Locate the cell with the specified text and output its (X, Y) center coordinate. 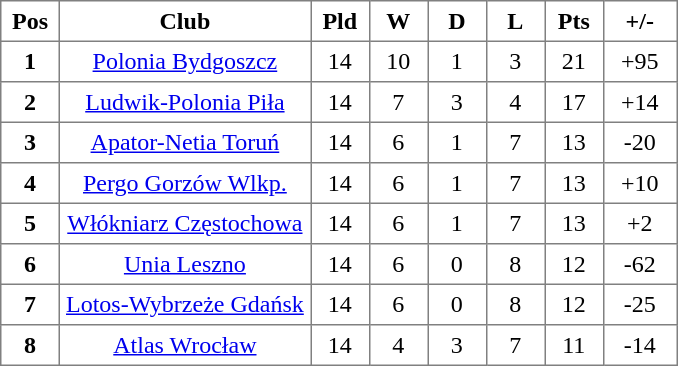
Polonia Bydgoszcz (184, 61)
Pld (340, 21)
+14 (640, 102)
-62 (640, 264)
+10 (640, 183)
2 (30, 102)
5 (30, 223)
Club (184, 21)
L (515, 21)
Ludwik-Polonia Piła (184, 102)
10 (398, 61)
+95 (640, 61)
Pergo Gorzów Wlkp. (184, 183)
21 (574, 61)
Włókniarz Częstochowa (184, 223)
-20 (640, 142)
+/- (640, 21)
Pts (574, 21)
-25 (640, 304)
-14 (640, 345)
Lotos-Wybrzeże Gdańsk (184, 304)
Apator-Netia Toruń (184, 142)
Unia Leszno (184, 264)
Atlas Wrocław (184, 345)
17 (574, 102)
Pos (30, 21)
W (398, 21)
11 (574, 345)
+2 (640, 223)
D (457, 21)
